Capture the cell that displays the provided text and extract its [x, y] central coordinate. 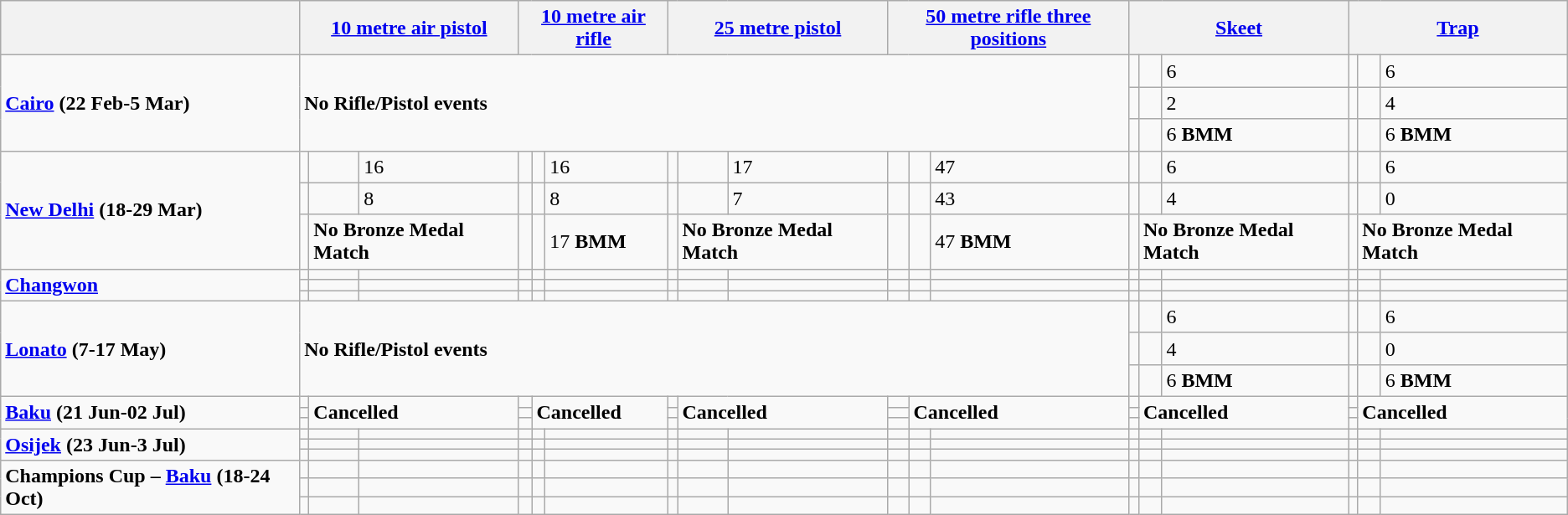
47 BMM [1030, 241]
43 [1030, 198]
Baku (21 Jun-02 Jul) [151, 412]
Changwon [151, 285]
47 [1030, 167]
7 [807, 198]
Cairo (22 Feb-5 Mar) [151, 103]
Skeet [1238, 28]
10 metre air rifle [593, 28]
2 [1255, 103]
17 BMM [606, 241]
New Delhi (18-29 Mar) [151, 209]
Osijek (23 Jun-3 Jul) [151, 445]
Trap [1458, 28]
Lonato (7-17 May) [151, 348]
50 metre rifle three positions [1008, 28]
25 metre pistol [777, 28]
10 metre air pistol [409, 28]
Champions Cup – Baku (18-24 Oct) [151, 487]
17 [807, 167]
